Locate the cell with the specified text and output its [X, Y] center coordinate. 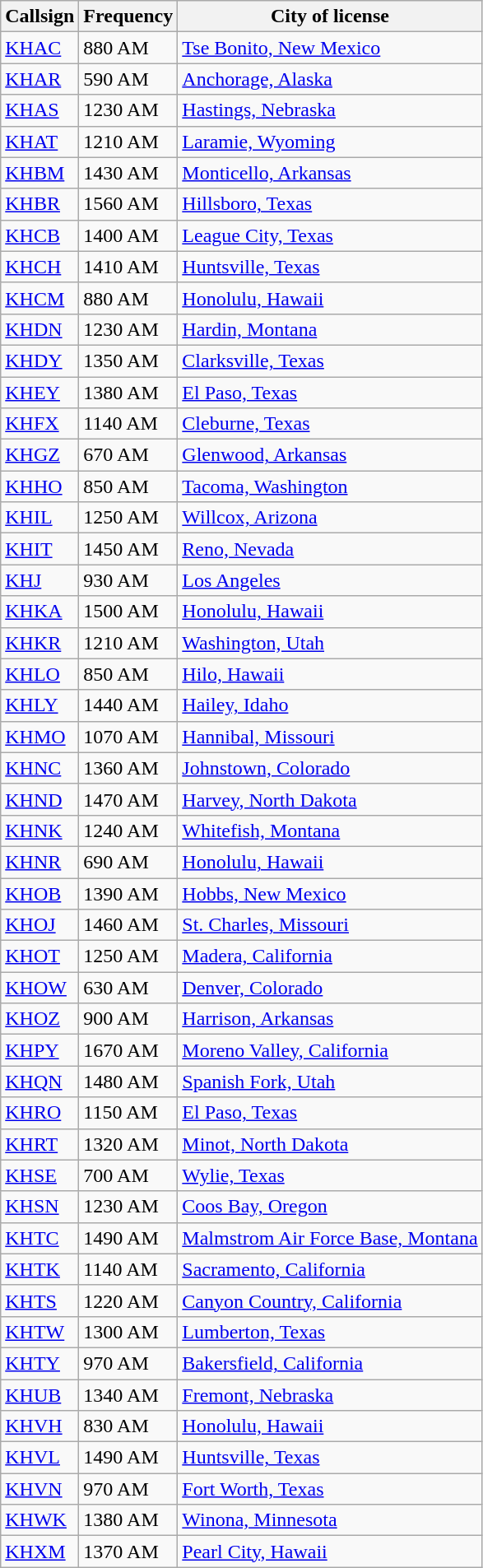
1390 AM [128, 893]
Hailey, Idaho [330, 705]
1410 AM [128, 267]
1320 AM [128, 1144]
KHOT [39, 956]
KHAR [39, 79]
Wylie, Texas [330, 1175]
St. Charles, Missouri [330, 925]
1460 AM [128, 925]
KHCB [39, 235]
Frequency [128, 16]
670 AM [128, 455]
Minot, North Dakota [330, 1144]
KHGZ [39, 455]
KHAC [39, 48]
KHVL [39, 1458]
KHTW [39, 1332]
1070 AM [128, 737]
KHTK [39, 1269]
Bakersfield, California [330, 1363]
1480 AM [128, 1082]
Hobbs, New Mexico [330, 893]
Madera, California [330, 956]
KHNR [39, 862]
KHKA [39, 612]
900 AM [128, 1019]
KHTC [39, 1238]
700 AM [128, 1175]
Hardin, Montana [330, 329]
City of license [330, 16]
KHIT [39, 549]
Hillsboro, Texas [330, 204]
KHOB [39, 893]
Coos Bay, Oregon [330, 1207]
KHUB [39, 1395]
Reno, Nevada [330, 549]
1450 AM [128, 549]
KHLY [39, 705]
KHBR [39, 204]
Spanish Fork, Utah [330, 1082]
1430 AM [128, 173]
Washington, Utah [330, 643]
Winona, Minnesota [330, 1520]
1400 AM [128, 235]
KHHO [39, 486]
Malmstrom Air Force Base, Montana [330, 1238]
Sacramento, California [330, 1269]
KHOZ [39, 1019]
1360 AM [128, 768]
Glenwood, Arkansas [330, 455]
KHOW [39, 988]
Hannibal, Missouri [330, 737]
1440 AM [128, 705]
Willcox, Arizona [330, 518]
KHRO [39, 1113]
KHAT [39, 142]
Cleburne, Texas [330, 424]
KHVN [39, 1489]
KHKR [39, 643]
690 AM [128, 862]
Moreno Valley, California [330, 1050]
KHSE [39, 1175]
Johnstown, Colorado [330, 768]
KHRT [39, 1144]
1340 AM [128, 1395]
KHSN [39, 1207]
KHJ [39, 580]
930 AM [128, 580]
590 AM [128, 79]
KHMO [39, 737]
Harrison, Arkansas [330, 1019]
KHXM [39, 1552]
Fremont, Nebraska [330, 1395]
1560 AM [128, 204]
KHNK [39, 831]
KHEY [39, 393]
KHFX [39, 424]
Whitefish, Montana [330, 831]
Anchorage, Alaska [330, 79]
630 AM [128, 988]
KHAS [39, 110]
KHWK [39, 1520]
Denver, Colorado [330, 988]
1350 AM [128, 361]
Pearl City, Hawaii [330, 1552]
1670 AM [128, 1050]
1370 AM [128, 1552]
Clarksville, Texas [330, 361]
Tse Bonito, New Mexico [330, 48]
1150 AM [128, 1113]
KHDN [39, 329]
1300 AM [128, 1332]
KHCH [39, 267]
Lumberton, Texas [330, 1332]
KHBM [39, 173]
Harvey, North Dakota [330, 799]
KHLO [39, 674]
KHDY [39, 361]
League City, Texas [330, 235]
Tacoma, Washington [330, 486]
KHTS [39, 1300]
KHPY [39, 1050]
Hilo, Hawaii [330, 674]
Los Angeles [330, 580]
KHCM [39, 298]
KHVH [39, 1426]
KHTY [39, 1363]
1240 AM [128, 831]
Laramie, Wyoming [330, 142]
1500 AM [128, 612]
830 AM [128, 1426]
Callsign [39, 16]
Monticello, Arkansas [330, 173]
KHIL [39, 518]
1220 AM [128, 1300]
KHND [39, 799]
KHOJ [39, 925]
Canyon Country, California [330, 1300]
Fort Worth, Texas [330, 1489]
Hastings, Nebraska [330, 110]
1470 AM [128, 799]
KHQN [39, 1082]
KHNC [39, 768]
